Search for the cell housing the specified text and yield its (X, Y) center coordinate. 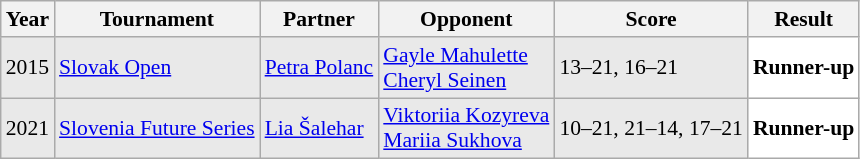
Viktoriia Kozyreva Mariia Sukhova (466, 128)
Score (651, 19)
Tournament (157, 19)
10–21, 21–14, 17–21 (651, 128)
Result (804, 19)
2021 (28, 128)
Lia Šalehar (320, 128)
Opponent (466, 19)
Petra Polanc (320, 68)
Slovenia Future Series (157, 128)
2015 (28, 68)
Gayle Mahulette Cheryl Seinen (466, 68)
Slovak Open (157, 68)
13–21, 16–21 (651, 68)
Partner (320, 19)
Year (28, 19)
